Detect which cell encompasses the target text, then output its [X, Y] center coordinate. 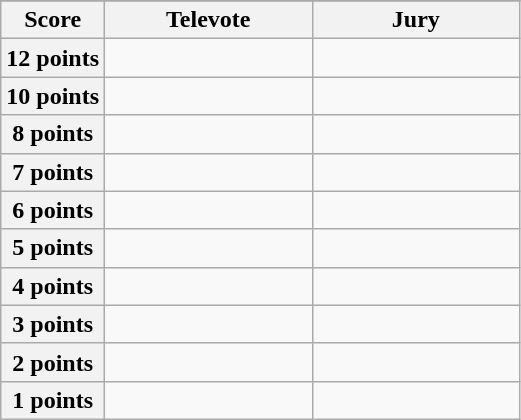
10 points [53, 96]
2 points [53, 362]
12 points [53, 58]
Score [53, 20]
4 points [53, 286]
6 points [53, 210]
7 points [53, 172]
8 points [53, 134]
1 points [53, 400]
Jury [416, 20]
5 points [53, 248]
Televote [209, 20]
3 points [53, 324]
